From the cell containing the given text, extract its center point as [x, y] coordinate. 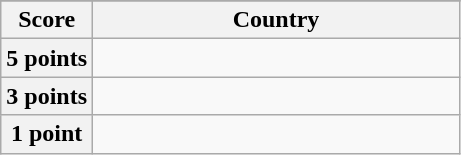
3 points [47, 96]
1 point [47, 134]
Score [47, 20]
Country [276, 20]
5 points [47, 58]
